From the cell containing the given text, extract its center point as (x, y) coordinate. 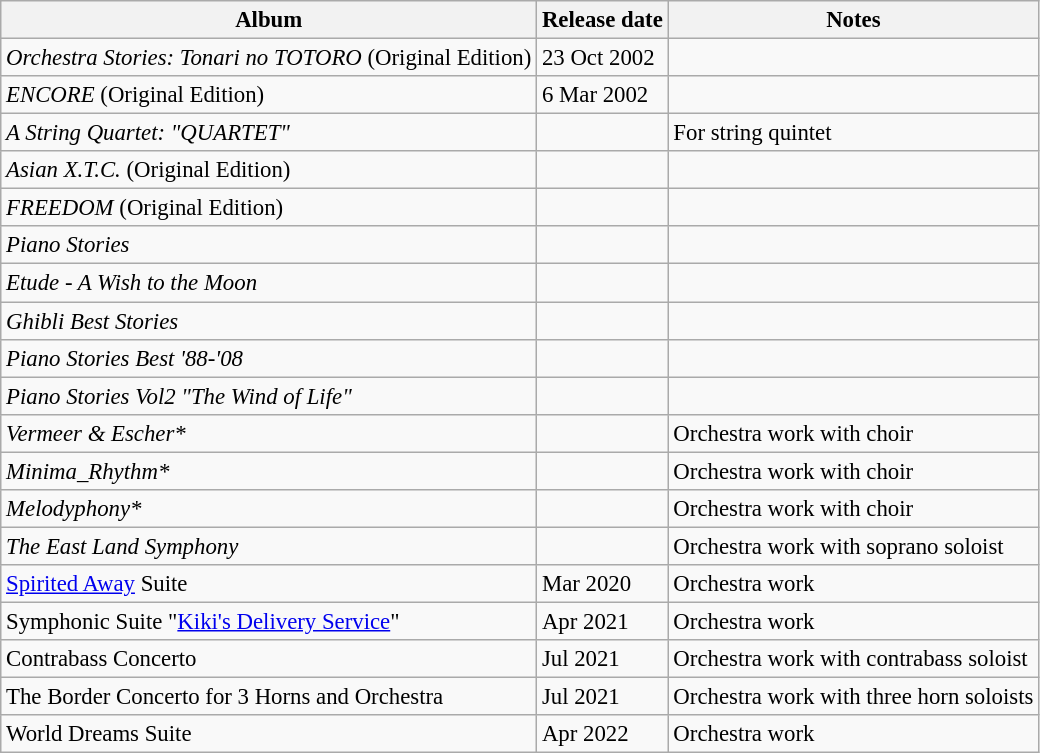
Orchestra work with three horn soloists (854, 697)
For string quintet (854, 133)
ENCORE (Original Edition) (269, 95)
Piano Stories Best '88-'08 (269, 358)
Piano Stories (269, 245)
Release date (602, 20)
23 Oct 2002 (602, 58)
A String Quartet: "QUARTET" (269, 133)
Orchestra work with soprano soloist (854, 546)
Asian X.T.C. (Original Edition) (269, 170)
Ghibli Best Stories (269, 321)
Orchestra Stories: Tonari no TOTORO (Original Edition) (269, 58)
Notes (854, 20)
World Dreams Suite (269, 734)
Symphonic Suite "Kiki's Delivery Service" (269, 621)
Spirited Away Suite (269, 584)
Apr 2022 (602, 734)
The East Land Symphony (269, 546)
Album (269, 20)
The Border Concerto for 3 Horns and Orchestra (269, 697)
Melodyphony* (269, 509)
6 Mar 2002 (602, 95)
Piano Stories Vol2 "The Wind of Life" (269, 396)
Minima_Rhythm* (269, 471)
Apr 2021 (602, 621)
Mar 2020 (602, 584)
Vermeer & Escher* (269, 433)
Etude - A Wish to the Moon (269, 283)
Orchestra work with contrabass soloist (854, 659)
FREEDOM (Original Edition) (269, 208)
Contrabass Concerto (269, 659)
